Provide the [x, y] coordinate of the cell's center where the given text is located.  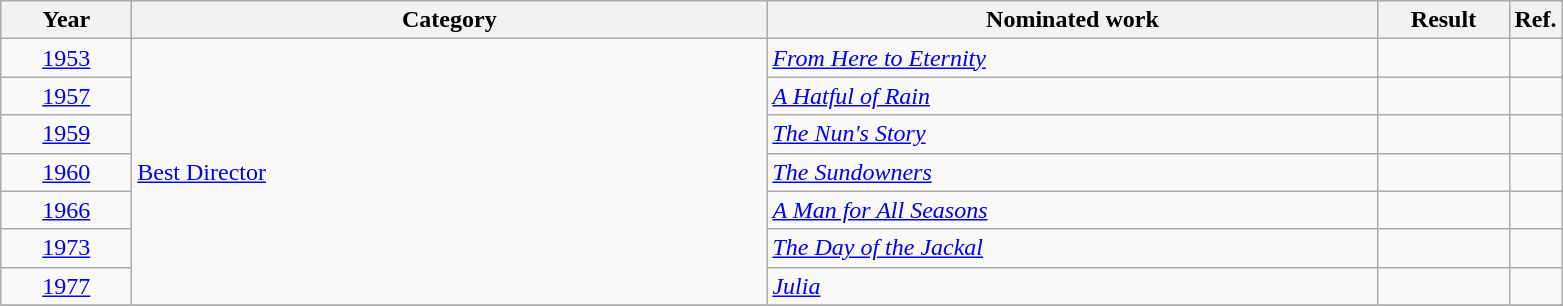
Ref. [1536, 20]
1959 [66, 134]
1957 [66, 96]
Julia [1072, 286]
Year [66, 20]
1960 [66, 172]
A Man for All Seasons [1072, 210]
Nominated work [1072, 20]
A Hatful of Rain [1072, 96]
1966 [66, 210]
1977 [66, 286]
From Here to Eternity [1072, 58]
1973 [66, 248]
Result [1444, 20]
The Nun's Story [1072, 134]
The Sundowners [1072, 172]
The Day of the Jackal [1072, 248]
1953 [66, 58]
Category [450, 20]
Best Director [450, 172]
